From the cell containing the given text, extract its center point as [X, Y] coordinate. 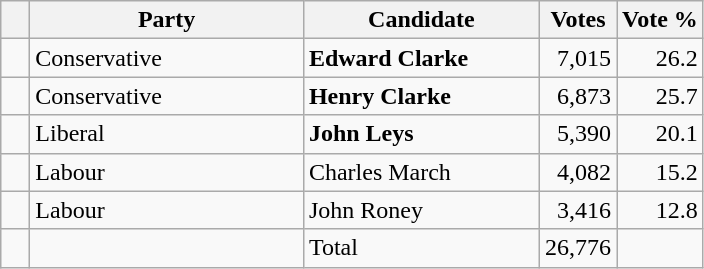
Charles March [421, 172]
Henry Clarke [421, 96]
3,416 [578, 210]
Candidate [421, 20]
John Roney [421, 210]
4,082 [578, 172]
20.1 [660, 134]
26,776 [578, 248]
15.2 [660, 172]
Party [167, 20]
Total [421, 248]
Votes [578, 20]
12.8 [660, 210]
7,015 [578, 58]
Edward Clarke [421, 58]
6,873 [578, 96]
Vote % [660, 20]
26.2 [660, 58]
John Leys [421, 134]
5,390 [578, 134]
Liberal [167, 134]
25.7 [660, 96]
